Provide the (x, y) coordinate of the cell's center where the given text is located.  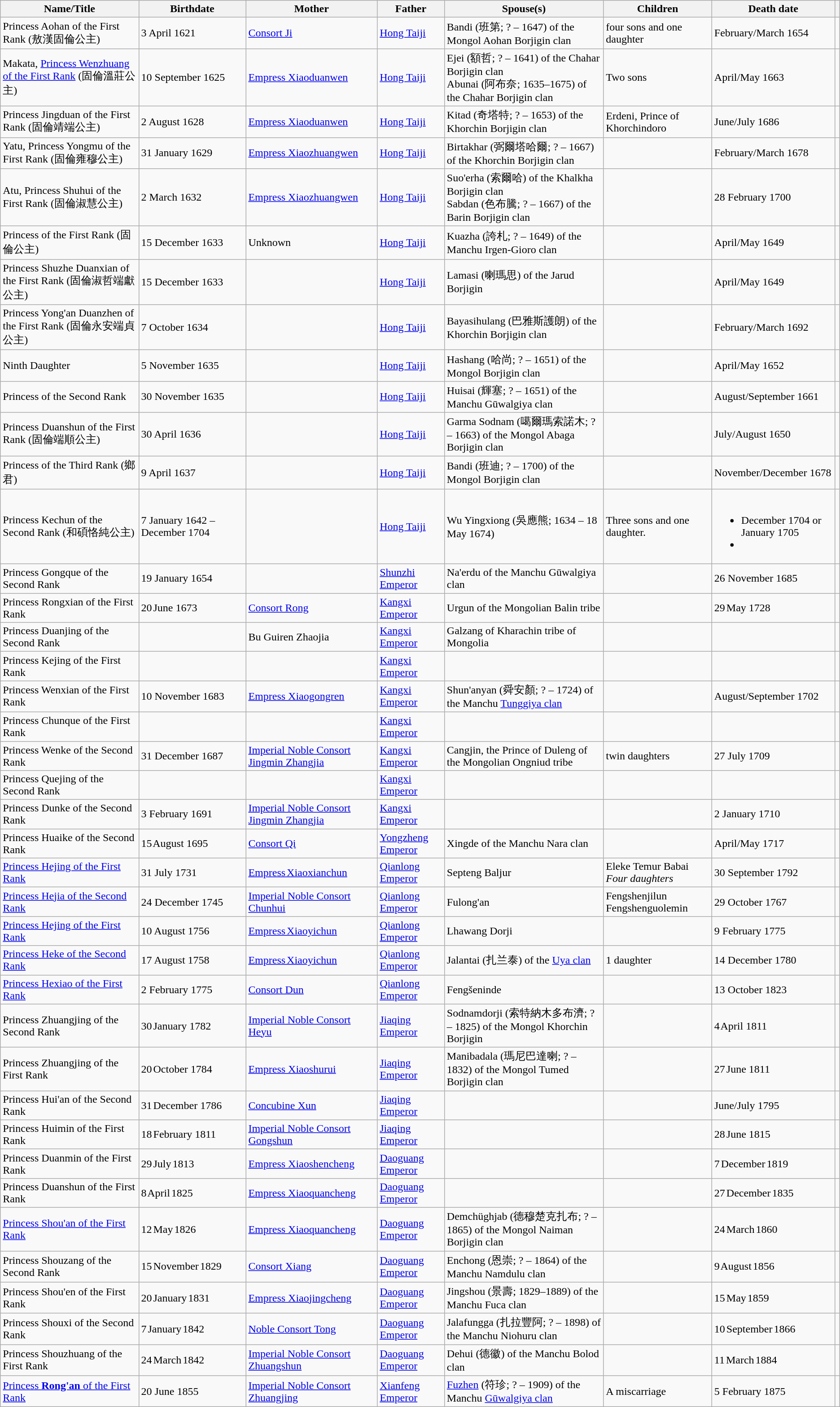
Empress Xiaoxianchun (311, 872)
10 November 1683 (192, 697)
Shunzhi Emperor (411, 579)
Princess Shuzhe Duanxian of the First Rank (固倫淑哲端獻公主) (70, 282)
Yatu, Princess Yongmu of the First Rank (固倫雍穆公主) (70, 153)
Princess Duanshun of the First Rank (固倫端順公主) (70, 434)
20 June 1673 (192, 608)
four sons and one daughter (658, 33)
A miscarriage (658, 1391)
Sodnamdorji (索特納木多布濟; ? – 1825) of the Mongol Khorchin Borjigin (524, 1026)
2 January 1710 (773, 814)
Princess Duanjing of the Second Rank (70, 637)
Princess Kejing of the First Rank (70, 666)
Imperial Noble Consort Chunhui (311, 902)
Eleke Temur BabaiFour daughters (658, 872)
3 February 1691 (192, 814)
Septeng Baljur (524, 872)
28 June 1815 (773, 1135)
29 May 1728 (773, 608)
Jingshou (景壽; 1829–1889) of the Manchu Fuca clan (524, 1298)
Consort Dun (311, 989)
20 October 1784 (192, 1069)
Spouse(s) (524, 9)
Wu Yingxiong (吳應熊; 1634 – 18 May 1674) (524, 527)
Unknown (311, 243)
20 January 1831 (192, 1298)
24 March 1860 (773, 1229)
31 January 1629 (192, 153)
November/December 1678 (773, 473)
Princess Aohan of the First Rank (敖漢固倫公主) (70, 33)
Consort Qi (311, 844)
Princess Hejia of the Second Rank (70, 902)
7 January 1842 (192, 1329)
Princess Huimin of the First Rank (70, 1135)
Demchüghjab (德穆楚克扎布; ? – 1865) of the Mongol Naiman Borjigin clan (524, 1229)
Princess Chunque of the First Rank (70, 726)
December 1704 or January 1705 (773, 527)
Princess Jingduan of the First Rank (固倫靖端公主) (70, 122)
2 March 1632 (192, 197)
15 August 1695 (192, 844)
Princess Hexiao of the First Rank (70, 989)
Kuazha (誇札; ? – 1649) of the Manchu Irgen-Gioro clan (524, 243)
4 April 1811 (773, 1026)
Princess Shouxi of the Second Rank (70, 1329)
Shun'anyan (舜安顏; ? – 1724) of the Manchu Tunggiya clan (524, 697)
17 August 1758 (192, 960)
Consort Rong (311, 608)
Garma Sodnam (噶爾瑪索諾木; ? – 1663) of the Mongol Abaga Borjigin clan (524, 434)
April/May 1717 (773, 844)
Xingde of the Manchu Nara clan (524, 844)
Princess of the Third Rank (鄉君) (70, 473)
Princess Hui'an of the Second Rank (70, 1105)
Death date (773, 9)
Consort Xiang (311, 1267)
Imperial Noble Consort Heyu (311, 1026)
February/March 1678 (773, 153)
13 October 1823 (773, 989)
7 December 1819 (773, 1163)
Name/Title (70, 9)
Princess Shou'an of the First Rank (70, 1229)
9 August 1856 (773, 1267)
30 September 1792 (773, 872)
27 June 1811 (773, 1069)
Bu Guiren Zhaojia (311, 637)
Xianfeng Emperor (411, 1391)
Concubine Xun (311, 1105)
5 November 1635 (192, 366)
Princess Duanshun of the First Rank (70, 1193)
Two sons (658, 77)
Princess Huaike of the Second Rank (70, 844)
Princess Quejing of the Second Rank (70, 785)
Empress Xiaoshencheng (311, 1163)
Bayasihulang (巴雅斯護朗) of the Khorchin Borjigin clan (524, 328)
August/September 1702 (773, 697)
August/September 1661 (773, 397)
20 June 1855 (192, 1391)
Consort Ji (311, 33)
Birthdate (192, 9)
Imperial Noble Consort Gongshun (311, 1135)
Ejei (額哲; ? – 1641) of the Chahar Borjigin clanAbunai (阿布奈; 1635–1675) of the Chahar Borjigin clan (524, 77)
Empress Xiaoshurui (311, 1069)
Jalafungga (扎拉豐阿; ? – 1898) of the Manchu Niohuru clan (524, 1329)
27 December 1835 (773, 1193)
28 February 1700 (773, 197)
31 December 1687 (192, 756)
14 December 1780 (773, 960)
Ninth Daughter (70, 366)
June/July 1795 (773, 1105)
February/March 1692 (773, 328)
Princess Wenxian of the First Rank (70, 697)
Empress Xiaojingcheng (311, 1298)
15 November 1829 (192, 1267)
Fengšeninde (524, 989)
12 May 1826 (192, 1229)
Lhawang Dorji (524, 931)
1 daughter (658, 960)
24 March 1842 (192, 1360)
10 September 1866 (773, 1329)
2 August 1628 (192, 122)
Princess Wenke of the Second Rank (70, 756)
June/July 1686 (773, 122)
Princess Yong'an Duanzhen of the First Rank (固倫永安端貞公主) (70, 328)
Erdeni, Prince of Khorchindoro (658, 122)
February/March 1654 (773, 33)
Princess Shouzhuang of the First Rank (70, 1360)
Enchong (恩崇; ? – 1864) of the Manchu Namdulu clan (524, 1267)
2 February 1775 (192, 989)
Yongzheng Emperor (411, 844)
Princess Zhuangjing of the Second Rank (70, 1026)
Three sons and one daughter. (658, 527)
April/May 1663 (773, 77)
Princess Shou'en of the First Rank (70, 1298)
15 May 1859 (773, 1298)
Princess Gongque of the Second Rank (70, 579)
29 October 1767 (773, 902)
Cangjin, the Prince of Duleng of the Mongolian Ongniud tribe (524, 756)
Children (658, 9)
Princess Shouzang of the Second Rank (70, 1267)
31 July 1731 (192, 872)
Dehui (德徽) of the Manchu Bolod clan (524, 1360)
Princess Heke of the Second Rank (70, 960)
Princess Dunke of the Second Rank (70, 814)
Princess Kechun of the Second Rank (和碩恪純公主) (70, 527)
19 January 1654 (192, 579)
Princess of the First Rank (固倫公主) (70, 243)
10 August 1756 (192, 931)
Suo'erha (索爾哈) of the Khalkha Borjigin clanSabdan (色布騰; ? – 1667) of the Barin Borjigin clan (524, 197)
Princess of the Second Rank (70, 397)
7 January 1642 – December 1704 (192, 527)
5 February 1875 (773, 1391)
Bandi (班第; ? – 1647) of the Mongol Aohan Borjigin clan (524, 33)
30 November 1635 (192, 397)
3 April 1621 (192, 33)
7 October 1634 (192, 328)
9 February 1775 (773, 931)
Imperial Noble Consort Zhuangjing (311, 1391)
Huisai (輝塞; ? – 1651) of the Manchu Gūwalgiya clan (524, 397)
Makata, Princess Wenzhuang of the First Rank (固倫溫莊公主) (70, 77)
Fulong'an (524, 902)
26 November 1685 (773, 579)
11 March 1884 (773, 1360)
24 December 1745 (192, 902)
Birtakhar (弼爾塔哈爾; ? – 1667) of the Khorchin Borjigin clan (524, 153)
Bandi (班迪; ? – 1700) of the Mongol Borjigin clan (524, 473)
twin daughters (658, 756)
Imperial Noble Consort Zhuangshun (311, 1360)
Empress Xiaogongren (311, 697)
Kitad (奇塔特; ? – 1653) of the Khorchin Borjigin clan (524, 122)
Fuzhen (符珍; ? – 1909) of the Manchu Gūwalgiya clan (524, 1391)
27 July 1709 (773, 756)
8 April 1825 (192, 1193)
Jalantai (扎兰泰) of the Uya clan (524, 960)
18 February 1811 (192, 1135)
30 January 1782 (192, 1026)
Hashang (哈尚; ? – 1651) of the Mongol Borjigin clan (524, 366)
Manibadala (瑪尼巴達喇; ? – 1832) of the Mongol Tumed Borjigin clan (524, 1069)
Princess Duanmin of the First Rank (70, 1163)
Father (411, 9)
Princess Rong'an of the First Rank (70, 1391)
April/May 1652 (773, 366)
Noble Consort Tong (311, 1329)
Princess Rongxian of the First Rank (70, 608)
Lamasi (喇瑪思) of the Jarud Borjigin (524, 282)
9 April 1637 (192, 473)
29 July 1813 (192, 1163)
Urgun of the Mongolian Balin tribe (524, 608)
Galzang of Kharachin tribe of Mongolia (524, 637)
30 April 1636 (192, 434)
Na'erdu of the Manchu Gūwalgiya clan (524, 579)
Atu, Princess Shuhui of the First Rank (固倫淑慧公主) (70, 197)
July/August 1650 (773, 434)
Princess Zhuangjing of the First Rank (70, 1069)
Fengshenjilun Fengshenguolemin (658, 902)
31 December 1786 (192, 1105)
10 September 1625 (192, 77)
Mother (311, 9)
